Scan for the cell matching the given text and deliver its [X, Y] coordinate at center. 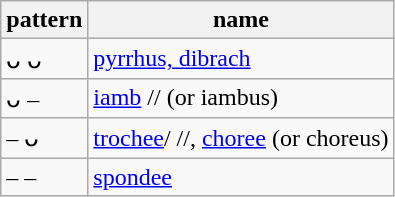
pattern [44, 20]
spondee [241, 177]
– ᴗ [44, 138]
ᴗ ᴗ [44, 59]
ᴗ – [44, 98]
pyrrhus, dibrach [241, 59]
name [241, 20]
iamb // (or iambus) [241, 98]
– – [44, 177]
trochee/ //, choree (or choreus) [241, 138]
